Detect which cell encompasses the target text, then output its (X, Y) center coordinate. 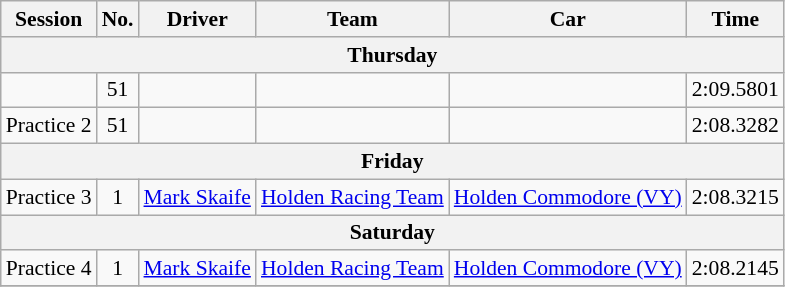
Practice 4 (49, 269)
No. (118, 19)
Driver (196, 19)
Time (736, 19)
Friday (392, 162)
2:09.5801 (736, 90)
Practice 3 (49, 197)
Session (49, 19)
2:08.2145 (736, 269)
Car (568, 19)
2:08.3215 (736, 197)
Thursday (392, 55)
Saturday (392, 233)
Team (352, 19)
2:08.3282 (736, 126)
Practice 2 (49, 126)
